Extract the [x, y] coordinate from the center of the cell holding the provided text.  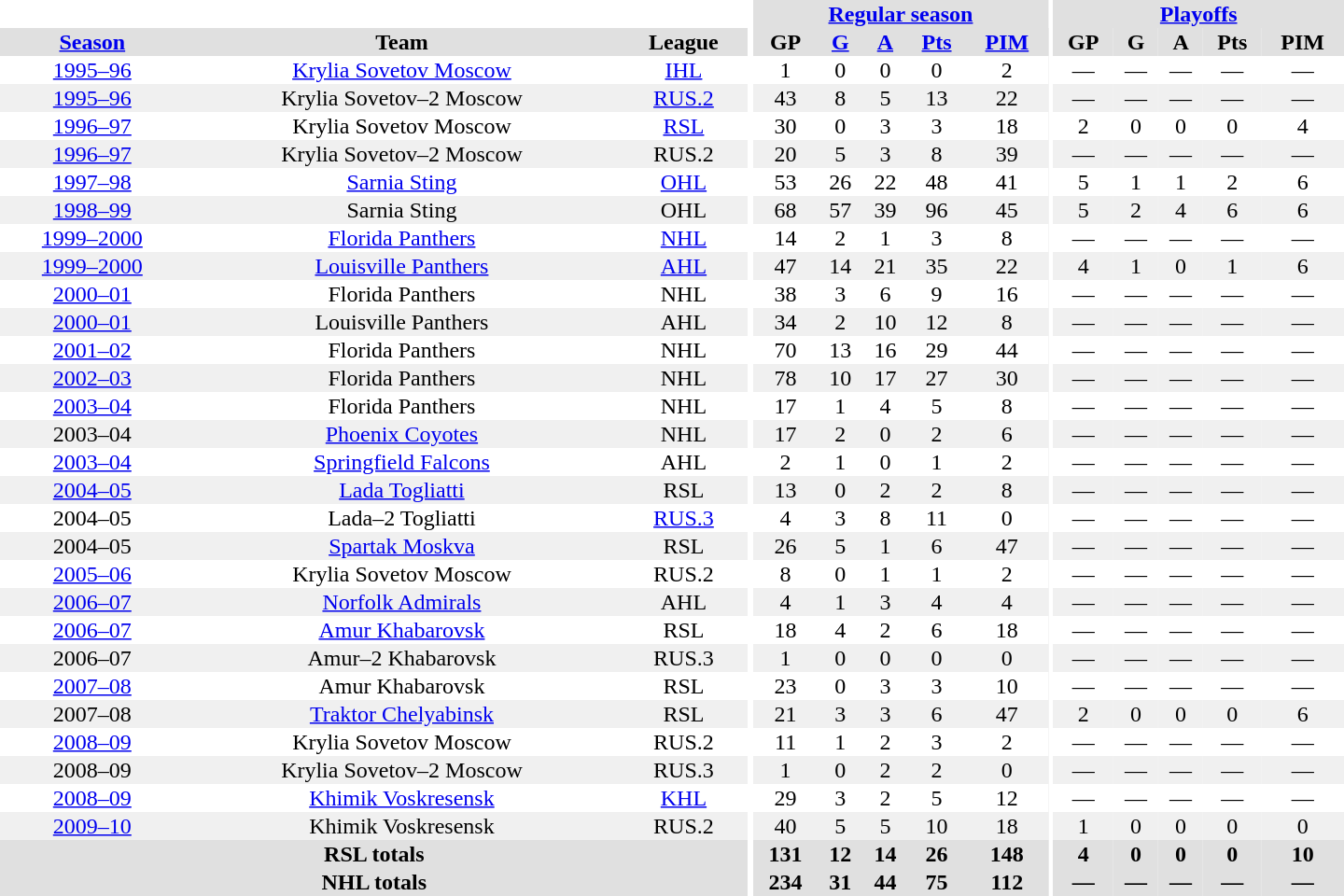
2002–03 [92, 378]
Phoenix Coyotes [402, 434]
48 [936, 182]
112 [1007, 882]
23 [786, 686]
NHL totals [374, 882]
Lada–2 Togliatti [402, 518]
9 [936, 294]
KHL [683, 798]
234 [786, 882]
148 [1007, 854]
Playoffs [1198, 14]
41 [1007, 182]
IHL [683, 70]
34 [786, 322]
53 [786, 182]
45 [1007, 210]
40 [786, 826]
Amur–2 Khabarovsk [402, 658]
Norfolk Admirals [402, 602]
Springfield Falcons [402, 462]
Regular season [901, 14]
35 [936, 266]
Lada Togliatti [402, 490]
78 [786, 378]
Spartak Moskva [402, 546]
31 [840, 882]
68 [786, 210]
70 [786, 350]
1997–98 [92, 182]
RSL totals [374, 854]
43 [786, 98]
20 [786, 154]
38 [786, 294]
75 [936, 882]
1998–99 [92, 210]
131 [786, 854]
2005–06 [92, 574]
96 [936, 210]
Season [92, 42]
Traktor Chelyabinsk [402, 714]
League [683, 42]
27 [936, 378]
57 [840, 210]
2001–02 [92, 350]
Team [402, 42]
2009–10 [92, 826]
